From the cell containing the given text, extract its center point as [x, y] coordinate. 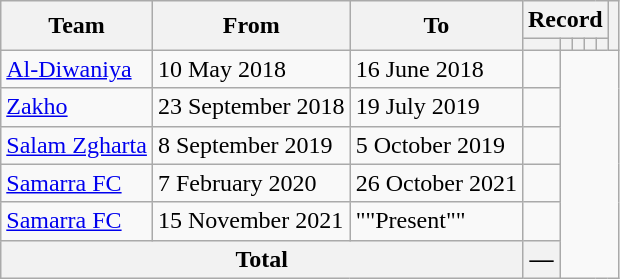
7 February 2020 [251, 183]
Team [77, 26]
15 November 2021 [251, 221]
5 October 2019 [436, 145]
16 June 2018 [436, 69]
Salam Zgharta [77, 145]
Zakho [77, 107]
Al-Diwaniya [77, 69]
Total [262, 259]
23 September 2018 [251, 107]
10 May 2018 [251, 69]
To [436, 26]
— [541, 259]
Record [565, 20]
From [251, 26]
8 September 2019 [251, 145]
19 July 2019 [436, 107]
""Present"" [436, 221]
26 October 2021 [436, 183]
